For the text-containing cell, return its midpoint in [X, Y] coordinate format. 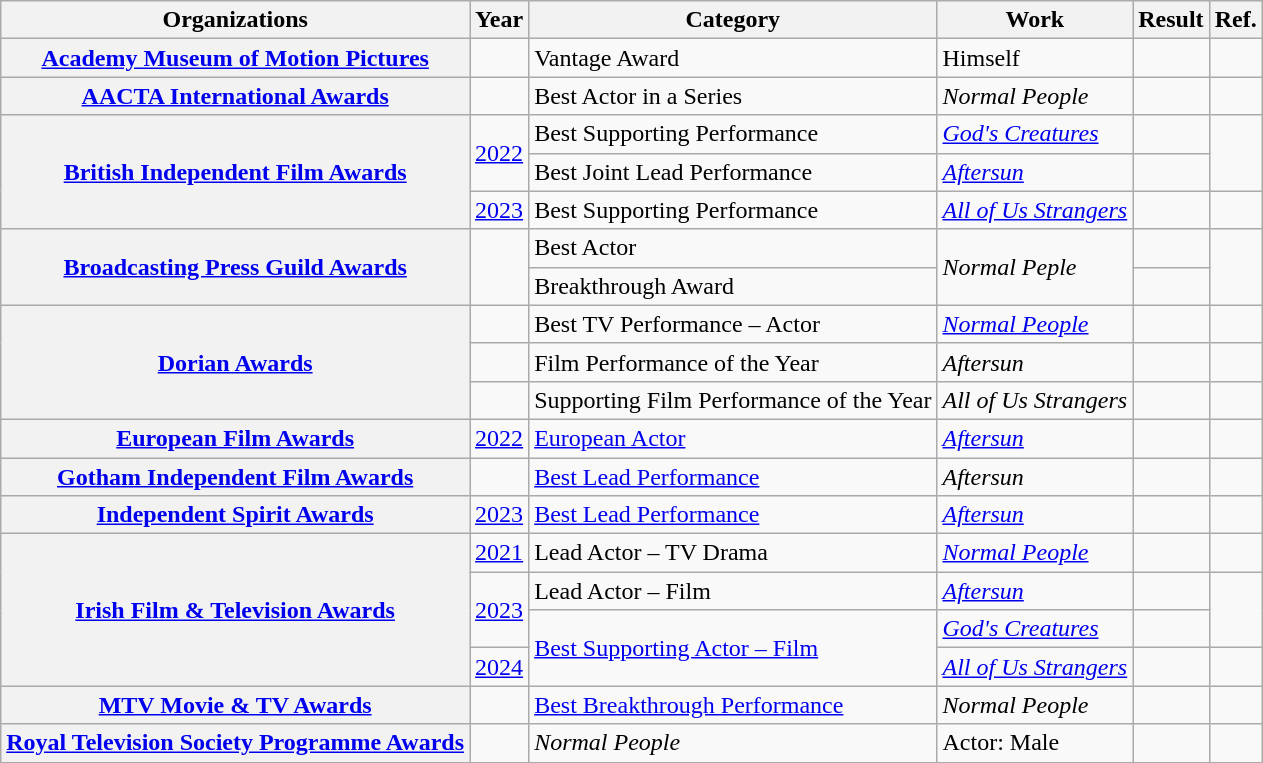
British Independent Film Awards [236, 172]
Irish Film & Television Awards [236, 610]
Normal Peple [1035, 267]
European Film Awards [236, 438]
Broadcasting Press Guild Awards [236, 267]
Himself [1035, 58]
Lead Actor – TV Drama [733, 553]
Organizations [236, 20]
European Actor [733, 438]
2024 [500, 667]
Vantage Award [733, 58]
Gotham Independent Film Awards [236, 477]
MTV Movie & TV Awards [236, 705]
Film Performance of the Year [733, 362]
Best TV Performance – Actor [733, 324]
Royal Television Society Programme Awards [236, 743]
2021 [500, 553]
Best Supporting Actor – Film [733, 648]
AACTA International Awards [236, 96]
Academy Museum of Motion Pictures [236, 58]
Lead Actor – Film [733, 591]
Ref. [1236, 20]
Actor: Male [1035, 743]
Result [1171, 20]
Dorian Awards [236, 362]
Year [500, 20]
Breakthrough Award [733, 286]
Best Joint Lead Performance [733, 172]
Category [733, 20]
Supporting Film Performance of the Year [733, 400]
Best Actor [733, 248]
Best Actor in a Series [733, 96]
Best Breakthrough Performance [733, 705]
Work [1035, 20]
Independent Spirit Awards [236, 515]
